Return the [x, y] coordinate for the center point of the cell that contains the specified text.  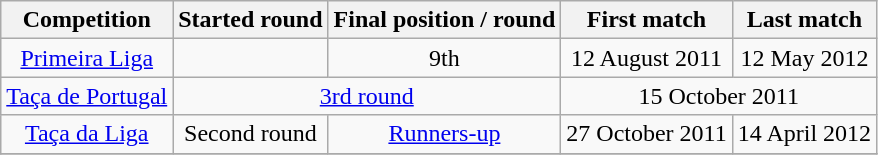
27 October 2011 [646, 134]
Taça da Liga [87, 134]
Final position / round [444, 20]
9th [444, 58]
Competition [87, 20]
14 April 2012 [804, 134]
Last match [804, 20]
Second round [250, 134]
Primeira Liga [87, 58]
Taça de Portugal [87, 96]
12 August 2011 [646, 58]
3rd round [367, 96]
Started round [250, 20]
15 October 2011 [719, 96]
12 May 2012 [804, 58]
Runners-up [444, 134]
First match [646, 20]
